Pinpoint the cell where the given text exists, returning its [x, y] midpoint coordinate. 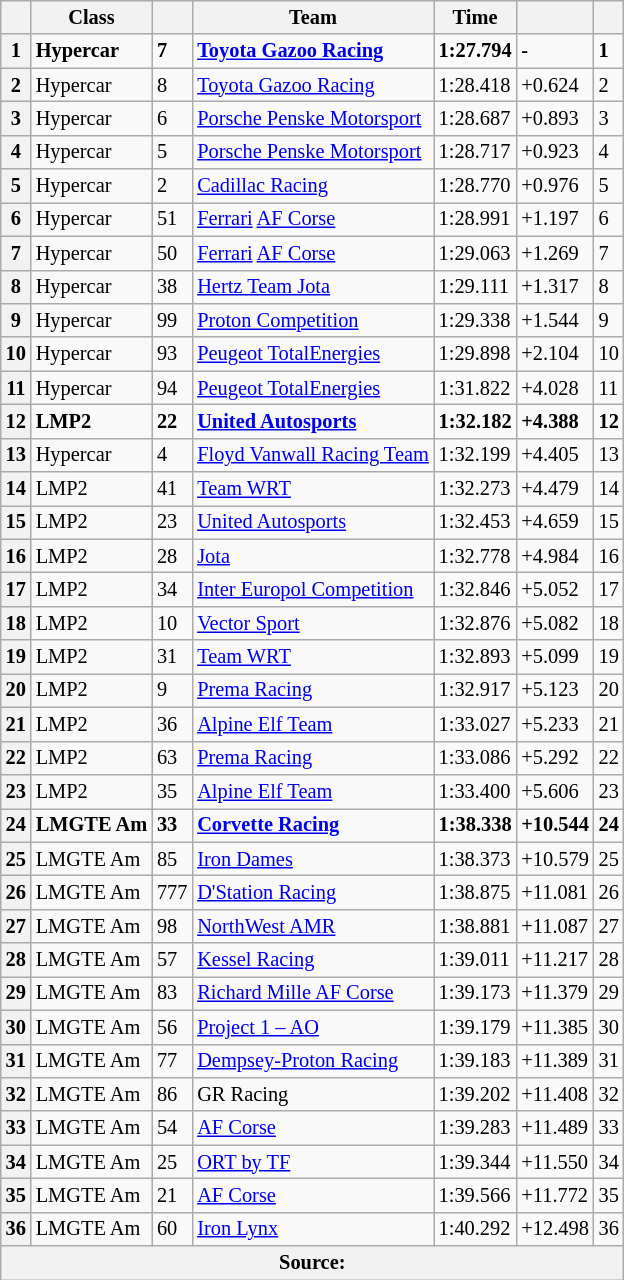
56 [172, 1027]
1:39.344 [476, 1162]
- [554, 51]
Jota [312, 556]
+4.388 [554, 421]
+11.087 [554, 926]
1:33.400 [476, 791]
1:29.111 [476, 287]
Time [476, 17]
Dempsey-Proton Racing [312, 1061]
+4.984 [554, 556]
Iron Lynx [312, 1229]
Kessel Racing [312, 960]
85 [172, 859]
+11.081 [554, 892]
1:33.027 [476, 724]
1:32.917 [476, 690]
93 [172, 354]
+1.544 [554, 320]
+2.104 [554, 354]
Hertz Team Jota [312, 287]
+5.082 [554, 623]
1:28.770 [476, 186]
63 [172, 758]
1:32.182 [476, 421]
+0.923 [554, 152]
+5.233 [554, 724]
+1.197 [554, 219]
+11.489 [554, 1128]
Project 1 – AO [312, 1027]
83 [172, 993]
Team [312, 17]
GR Racing [312, 1094]
+11.389 [554, 1061]
1:33.086 [476, 758]
86 [172, 1094]
1:32.893 [476, 657]
Floyd Vanwall Racing Team [312, 455]
+11.217 [554, 960]
+5.052 [554, 589]
+5.099 [554, 657]
+4.028 [554, 388]
1:32.453 [476, 522]
1:32.273 [476, 489]
1:32.199 [476, 455]
50 [172, 253]
41 [172, 489]
38 [172, 287]
Class [92, 17]
54 [172, 1128]
+5.123 [554, 690]
777 [172, 892]
77 [172, 1061]
1:29.063 [476, 253]
+11.408 [554, 1094]
1:38.875 [476, 892]
+11.385 [554, 1027]
ORT by TF [312, 1162]
1:32.846 [476, 589]
1:38.881 [476, 926]
+0.976 [554, 186]
60 [172, 1229]
+12.498 [554, 1229]
+5.606 [554, 791]
1:31.822 [476, 388]
1:39.566 [476, 1195]
1:28.418 [476, 85]
+0.624 [554, 85]
Corvette Racing [312, 825]
1:27.794 [476, 51]
1:32.876 [476, 623]
Cadillac Racing [312, 186]
1:28.717 [476, 152]
NorthWest AMR [312, 926]
+5.292 [554, 758]
Vector Sport [312, 623]
1:28.991 [476, 219]
99 [172, 320]
98 [172, 926]
1:28.687 [476, 118]
+10.579 [554, 859]
1:39.202 [476, 1094]
1:39.011 [476, 960]
+0.893 [554, 118]
+4.659 [554, 522]
1:32.778 [476, 556]
Inter Europol Competition [312, 589]
+10.544 [554, 825]
+1.317 [554, 287]
1:29.898 [476, 354]
+1.269 [554, 253]
1:40.292 [476, 1229]
51 [172, 219]
Proton Competition [312, 320]
1:38.373 [476, 859]
57 [172, 960]
+4.405 [554, 455]
1:38.338 [476, 825]
+11.772 [554, 1195]
1:39.283 [476, 1128]
1:39.179 [476, 1027]
94 [172, 388]
1:39.173 [476, 993]
1:39.183 [476, 1061]
Richard Mille AF Corse [312, 993]
1:29.338 [476, 320]
D'Station Racing [312, 892]
+11.379 [554, 993]
Iron Dames [312, 859]
+11.550 [554, 1162]
+4.479 [554, 489]
Source: [312, 1263]
